Search for the cell housing the specified text and yield its [x, y] center coordinate. 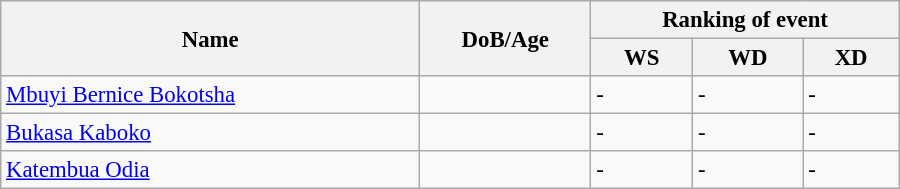
WD [748, 58]
Katembua Odia [210, 170]
Mbuyi Bernice Bokotsha [210, 95]
Bukasa Kaboko [210, 133]
Ranking of event [745, 20]
DoB/Age [506, 38]
WS [642, 58]
Name [210, 38]
XD [851, 58]
